Locate the cell with the specified text and output its [x, y] center coordinate. 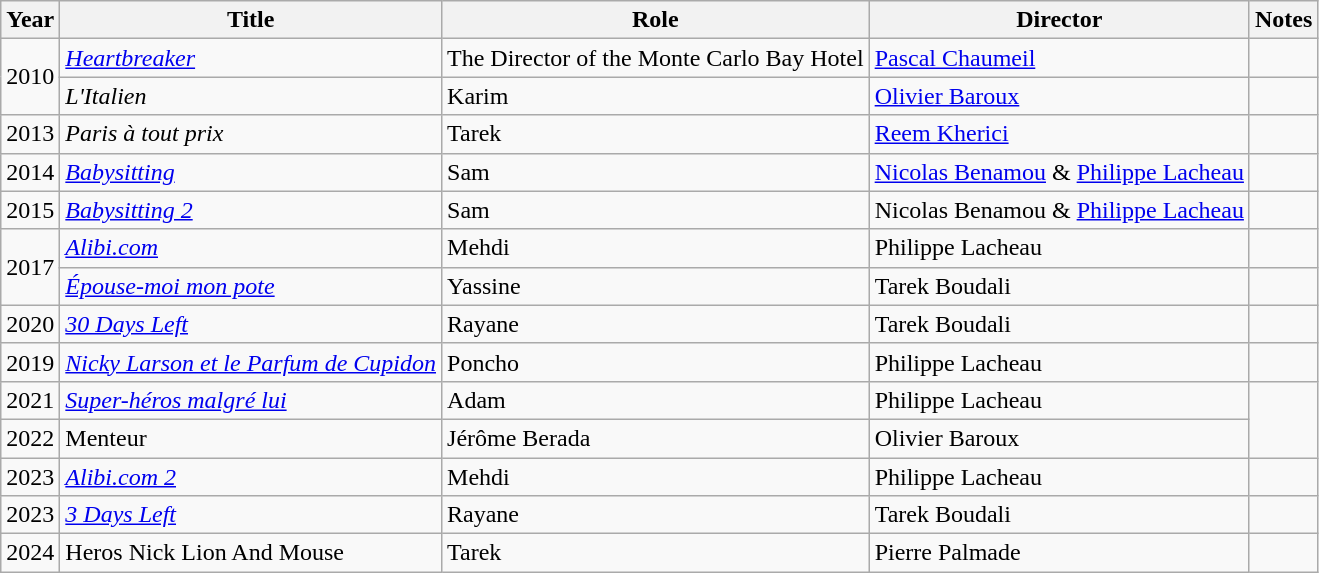
Director [1059, 20]
2010 [30, 77]
Babysitting [251, 172]
Pascal Chaumeil [1059, 58]
Nicky Larson et le Parfum de Cupidon [251, 362]
Alibi.com 2 [251, 477]
Title [251, 20]
Menteur [251, 438]
Heros Nick Lion And Mouse [251, 553]
3 Days Left [251, 515]
2022 [30, 438]
2020 [30, 324]
2019 [30, 362]
30 Days Left [251, 324]
2014 [30, 172]
Alibi.com [251, 248]
Yassine [656, 286]
Heartbreaker [251, 58]
Year [30, 20]
Poncho [656, 362]
2021 [30, 400]
Jérôme Berada [656, 438]
Notes [1283, 20]
2017 [30, 267]
L'Italien [251, 96]
2024 [30, 553]
The Director of the Monte Carlo Bay Hotel [656, 58]
2013 [30, 134]
Babysitting 2 [251, 210]
Super-héros malgré lui [251, 400]
Pierre Palmade [1059, 553]
Karim [656, 96]
Épouse-moi mon pote [251, 286]
Reem Kherici [1059, 134]
Role [656, 20]
Adam [656, 400]
Paris à tout prix [251, 134]
2015 [30, 210]
